Return (x, y) of the center of cell containing provided text 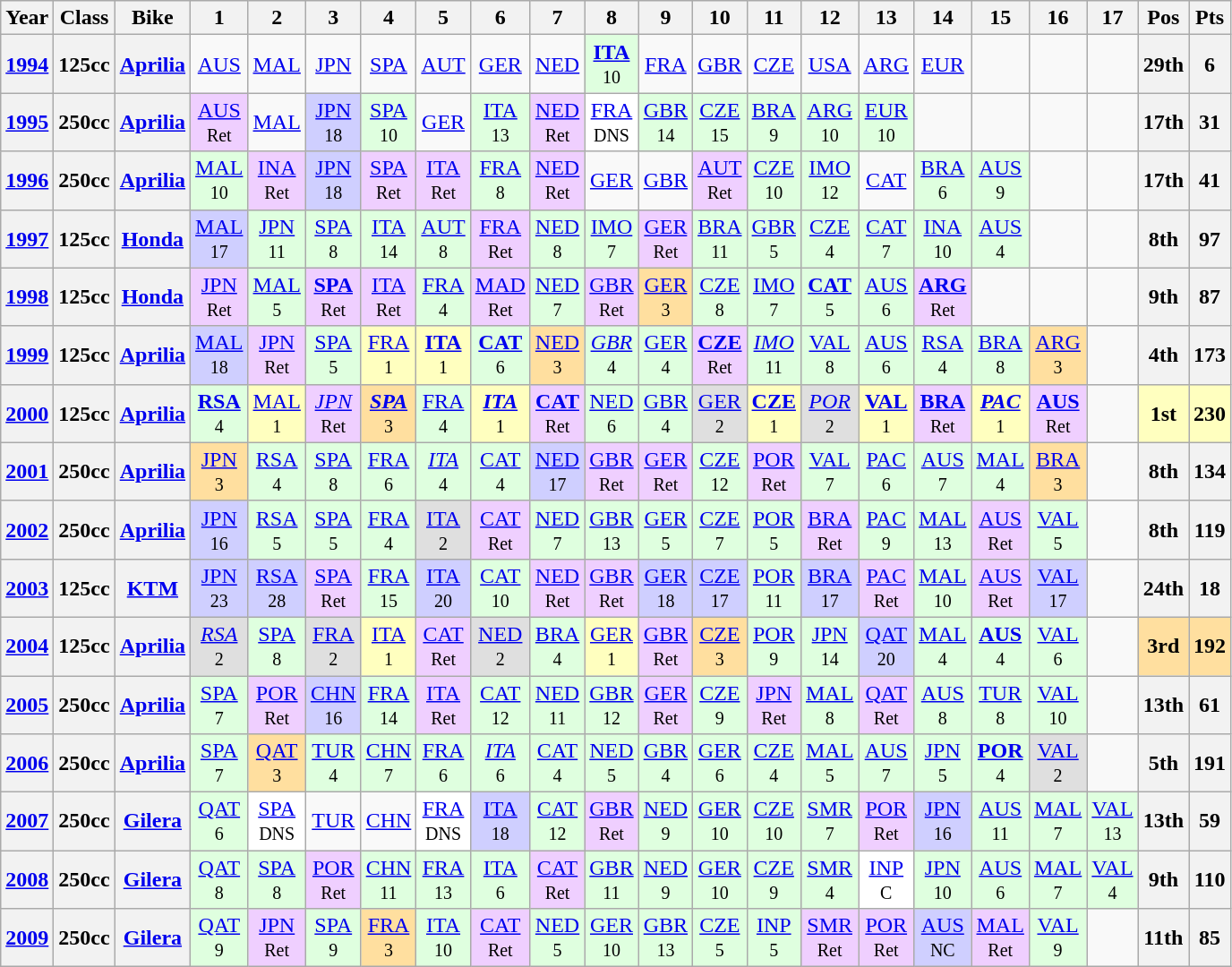
GER5 (665, 530)
BRA8 (1000, 355)
RSA5 (277, 530)
5 (443, 18)
AUT (443, 64)
GER6 (720, 763)
KTM (152, 587)
191 (1211, 763)
VAL8 (829, 355)
VAL1 (886, 414)
BRA4 (557, 646)
1999 (27, 355)
FRA1 (389, 355)
JPN10 (943, 879)
RSA2 (219, 646)
CZE8 (720, 297)
MAL1 (277, 414)
GBR14 (665, 122)
CZE3 (720, 646)
PAC6 (886, 471)
ITA4 (443, 471)
NED11 (557, 704)
24th (1163, 587)
AUSNC (943, 938)
QAT3 (277, 763)
AUTRet (720, 181)
TUR4 (333, 763)
TUR8 (1000, 704)
PAC1 (1000, 414)
INA10 (943, 238)
15 (1000, 18)
JPN5 (943, 763)
VAL2 (1057, 763)
CHN7 (389, 763)
GER1 (612, 646)
INARet (277, 181)
POR11 (774, 587)
IMO11 (774, 355)
ITA20 (443, 587)
5th (1163, 763)
ARG3 (1057, 355)
41 (1211, 181)
BRA11 (720, 238)
CHN16 (333, 704)
VAL17 (1057, 587)
MALRet (1000, 938)
SMR7 (829, 822)
AUS (219, 64)
ITA13 (500, 122)
JPN11 (277, 238)
CZE15 (720, 122)
1st (1163, 414)
3 (333, 18)
9 (665, 18)
VAL7 (829, 471)
SPA3 (389, 414)
11th (1163, 938)
1998 (27, 297)
CAT6 (500, 355)
ARG10 (829, 122)
59 (1211, 822)
85 (1211, 938)
VAL5 (1057, 530)
12 (829, 18)
QAT20 (886, 646)
GBR12 (612, 704)
FRA2 (333, 646)
Bike (152, 18)
NED3 (557, 355)
MADRet (500, 297)
EUR10 (886, 122)
QAT9 (219, 938)
NED6 (612, 414)
JPN23 (219, 587)
134 (1211, 471)
FRA3 (389, 938)
61 (1211, 704)
AUS8 (943, 704)
CZE (774, 64)
GBR11 (612, 879)
ITA2 (443, 530)
FRA15 (389, 587)
2008 (27, 879)
CHN (389, 822)
QAT8 (219, 879)
110 (1211, 879)
CZE17 (720, 587)
GER3 (665, 297)
2009 (27, 938)
2004 (27, 646)
4th (1163, 355)
2006 (27, 763)
QATRet (886, 704)
119 (1211, 530)
VAL9 (1057, 938)
SPA (389, 64)
VAL6 (1057, 646)
NED2 (500, 646)
CAT5 (829, 297)
ITA14 (389, 238)
173 (1211, 355)
BRA3 (1057, 471)
SPA9 (333, 938)
29th (1163, 64)
7 (557, 18)
31 (1211, 122)
POR9 (774, 646)
2002 (27, 530)
JPN14 (829, 646)
CZE12 (720, 471)
FRA (665, 64)
AUS9 (1000, 181)
1995 (27, 122)
2 (277, 18)
18 (1211, 587)
INP5 (774, 938)
NED8 (557, 238)
17 (1112, 18)
USA (829, 64)
POR2 (829, 414)
192 (1211, 646)
RSA28 (277, 587)
SMRRet (829, 938)
2001 (27, 471)
PAC9 (886, 530)
CHN11 (389, 879)
GER4 (665, 355)
CZE5 (720, 938)
87 (1211, 297)
2005 (27, 704)
1994 (27, 64)
4 (389, 18)
AUT8 (443, 238)
13 (886, 18)
Pos (1163, 18)
NED (557, 64)
SPA10 (389, 122)
AUS11 (1000, 822)
14 (943, 18)
MAL18 (219, 355)
1996 (27, 181)
ARGRet (943, 297)
GER18 (665, 587)
JPN (333, 64)
2003 (27, 587)
2007 (27, 822)
CZERet (720, 355)
16 (1057, 18)
Class (84, 18)
SPADNS (277, 822)
VAL13 (1112, 822)
MAL8 (829, 704)
GER2 (720, 414)
BRA6 (943, 181)
ITA18 (500, 822)
MAL13 (943, 530)
ARG (886, 64)
CAT7 (886, 238)
NED17 (557, 471)
FRA13 (443, 879)
VAL10 (1057, 704)
INPC (886, 879)
8 (612, 18)
IMO12 (829, 181)
Pts (1211, 18)
2000 (27, 414)
VAL4 (1112, 879)
POR5 (774, 530)
TUR (333, 822)
MAL17 (219, 238)
BRA17 (829, 587)
97 (1211, 238)
BRA9 (774, 122)
10 (720, 18)
CZE7 (720, 530)
FRA14 (389, 704)
QAT6 (219, 822)
POR4 (1000, 763)
EUR (943, 64)
3rd (1163, 646)
JPN3 (219, 471)
PACRet (886, 587)
CAT10 (500, 587)
CAT (886, 181)
11 (774, 18)
Year (27, 18)
FRARet (500, 238)
1997 (27, 238)
230 (1211, 414)
FRA8 (500, 181)
1 (219, 18)
SMR4 (829, 879)
GBR5 (774, 238)
CZE1 (774, 414)
